Search for the cell housing the specified text and yield its [X, Y] center coordinate. 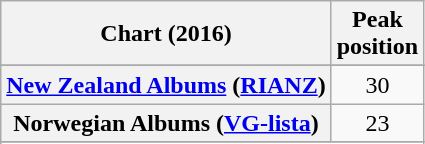
New Zealand Albums (RIANZ) [166, 85]
Peakposition [377, 34]
30 [377, 85]
Norwegian Albums (VG-lista) [166, 123]
Chart (2016) [166, 34]
23 [377, 123]
